Extract the [x, y] coordinate from the center of the cell holding the provided text.  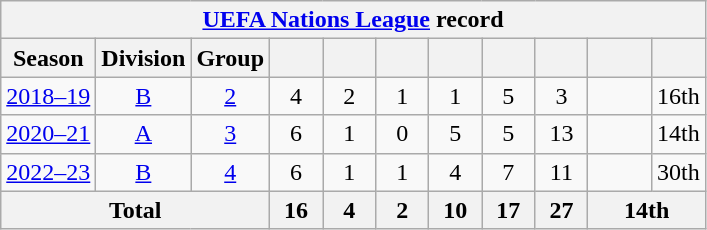
11 [562, 172]
2018–19 [48, 96]
0 [402, 134]
17 [508, 210]
2020–21 [48, 134]
7 [508, 172]
13 [562, 134]
Season [48, 58]
Group [230, 58]
10 [456, 210]
A [144, 134]
27 [562, 210]
UEFA Nations League record [353, 20]
Division [144, 58]
Total [136, 210]
16 [296, 210]
16th [678, 96]
2022–23 [48, 172]
30th [678, 172]
